Pinpoint the cell where the given text exists, returning its [X, Y] midpoint coordinate. 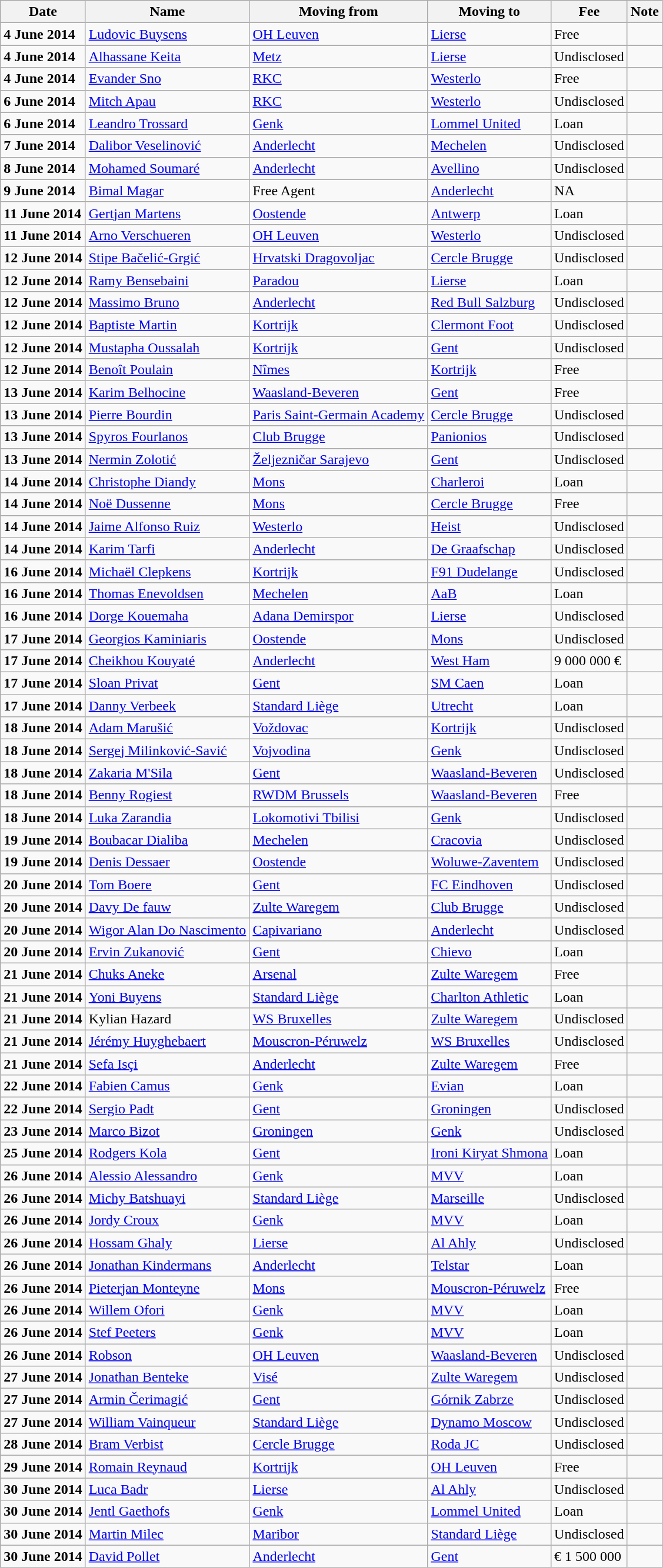
Visé [339, 1377]
Dorge Kouemaha [167, 616]
Clermont Foot [489, 325]
Benoît Poulain [167, 370]
Marco Bizot [167, 1131]
Date [43, 12]
Jonathan Benteke [167, 1377]
Evander Sno [167, 79]
Note [645, 12]
Fabien Camus [167, 1086]
Moving to [489, 12]
AaB [489, 593]
RWDM Brussels [339, 795]
Tom Boere [167, 885]
€ 1 500 000 [589, 1556]
Sergio Padt [167, 1109]
Charleroi [489, 482]
Paradou [339, 281]
Chievo [489, 952]
Charlton Athletic [489, 997]
Romain Reynaud [167, 1467]
Stef Peeters [167, 1332]
28 June 2014 [43, 1444]
Wigor Alan Do Nascimento [167, 929]
Evian [489, 1086]
Cheikhou Kouyaté [167, 661]
Jérémy Huyghebaert [167, 1042]
Red Bull Salzburg [489, 303]
Górnik Zabrze [489, 1400]
Heist [489, 526]
Boubacar Dialiba [167, 840]
Alessio Alessandro [167, 1176]
Nermin Zolotić [167, 459]
Fee [589, 12]
Chuks Aneke [167, 974]
Telstar [489, 1265]
Metz [339, 56]
Arno Verschueren [167, 235]
Rodgers Kola [167, 1153]
SM Caen [489, 683]
9 June 2014 [43, 191]
Martin Milec [167, 1534]
Danny Verbeek [167, 706]
Paris Saint-Germain Academy [339, 415]
Jonathan Kindermans [167, 1265]
Jordy Croux [167, 1220]
7 June 2014 [43, 146]
Adana Demirspor [339, 616]
Nîmes [339, 370]
Maribor [339, 1534]
Voždovac [339, 728]
Alhassane Keita [167, 56]
Kylian Hazard [167, 1019]
Yoni Buyens [167, 997]
Moving from [339, 12]
Lokomotivi Tbilisi [339, 818]
F91 Dudelange [489, 571]
Mustapha Oussalah [167, 348]
Free Agent [339, 191]
Davy De fauw [167, 907]
Armin Čerimagić [167, 1400]
Luka Zarandia [167, 818]
Avellino [489, 168]
Ludovic Buysens [167, 34]
Dalibor Veselinović [167, 146]
29 June 2014 [43, 1467]
NA [589, 191]
Willem Ofori [167, 1310]
Mohamed Soumaré [167, 168]
Željezničar Sarajevo [339, 459]
Gertjan Martens [167, 213]
Arsenal [339, 974]
Sloan Privat [167, 683]
Bimal Magar [167, 191]
Denis Dessaer [167, 862]
Ervin Zukanović [167, 952]
Michaël Clepkens [167, 571]
Georgios Kaminiaris [167, 638]
Panionios [489, 437]
Spyros Fourlanos [167, 437]
Roda JC [489, 1444]
Thomas Enevoldsen [167, 593]
23 June 2014 [43, 1131]
Cracovia [489, 840]
Michy Batshuayi [167, 1198]
Adam Marušić [167, 728]
Robson [167, 1355]
Jaime Alfonso Ruiz [167, 526]
Vojvodina [339, 750]
Sergej Milinković-Savić [167, 750]
Mitch Apau [167, 101]
Capivariano [339, 929]
Ironi Kiryat Shmona [489, 1153]
Baptiste Martin [167, 325]
Dynamo Moscow [489, 1422]
De Graafschap [489, 549]
9 000 000 € [589, 661]
Massimo Bruno [167, 303]
Luca Badr [167, 1489]
Name [167, 12]
Utrecht [489, 706]
David Pollet [167, 1556]
Zakaria M'Sila [167, 773]
Pierre Bourdin [167, 415]
West Ham [489, 661]
Hossam Ghaly [167, 1243]
Hrvatski Dragovoljac [339, 258]
Noë Dussenne [167, 504]
FC Eindhoven [489, 885]
8 June 2014 [43, 168]
Antwerp [489, 213]
Christophe Diandy [167, 482]
Woluwe-Zaventem [489, 862]
Sefa Isçi [167, 1064]
Bram Verbist [167, 1444]
William Vainqueur [167, 1422]
Karim Tarfi [167, 549]
Karim Belhocine [167, 392]
Leandro Trossard [167, 124]
25 June 2014 [43, 1153]
Jentl Gaethofs [167, 1512]
Marseille [489, 1198]
Benny Rogiest [167, 795]
Ramy Bensebaini [167, 281]
Stipe Bačelić-Grgić [167, 258]
Pieterjan Monteyne [167, 1287]
